Return (X, Y) of the center of cell containing provided text 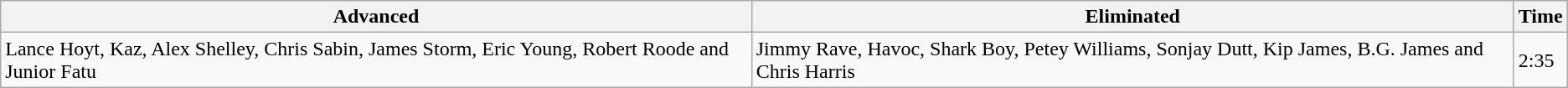
2:35 (1540, 60)
Jimmy Rave, Havoc, Shark Boy, Petey Williams, Sonjay Dutt, Kip James, B.G. James and Chris Harris (1132, 60)
Lance Hoyt, Kaz, Alex Shelley, Chris Sabin, James Storm, Eric Young, Robert Roode and Junior Fatu (376, 60)
Advanced (376, 17)
Time (1540, 17)
Eliminated (1132, 17)
